Pinpoint the cell where the given text exists, returning its [x, y] midpoint coordinate. 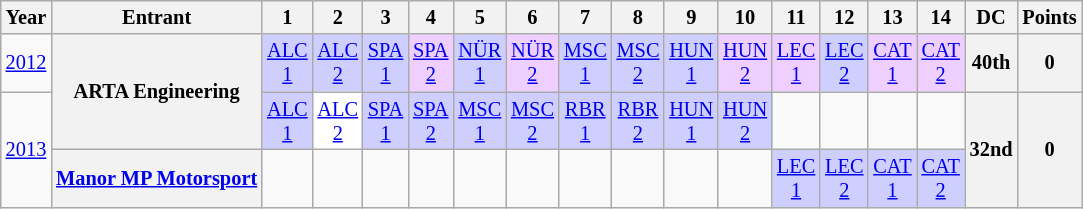
3 [386, 17]
1 [287, 17]
RBR2 [638, 121]
12 [844, 17]
RBR1 [586, 121]
7 [586, 17]
9 [691, 17]
NÜR1 [480, 63]
2012 [26, 63]
Year [26, 17]
DC [992, 17]
40th [992, 63]
4 [430, 17]
Points [1049, 17]
NÜR2 [532, 63]
2 [338, 17]
5 [480, 17]
14 [941, 17]
Entrant [156, 17]
11 [796, 17]
ARTA Engineering [156, 92]
Manor MP Motorsport [156, 178]
13 [892, 17]
8 [638, 17]
32nd [992, 150]
2013 [26, 150]
6 [532, 17]
10 [745, 17]
